Detect which cell encompasses the target text, then output its [x, y] center coordinate. 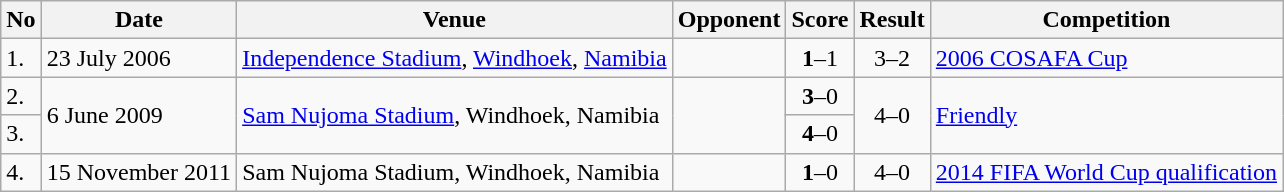
3. [21, 134]
Independence Stadium, Windhoek, Namibia [455, 58]
3–0 [820, 96]
23 July 2006 [138, 58]
15 November 2011 [138, 172]
1. [21, 58]
1–1 [820, 58]
6 June 2009 [138, 115]
1–0 [820, 172]
Date [138, 20]
Score [820, 20]
Competition [1106, 20]
Result [892, 20]
No [21, 20]
2014 FIFA World Cup qualification [1106, 172]
Venue [455, 20]
Opponent [729, 20]
Friendly [1106, 115]
2006 COSAFA Cup [1106, 58]
3–2 [892, 58]
4. [21, 172]
2. [21, 96]
